Extract the (x, y) coordinate from the center of the cell holding the provided text.  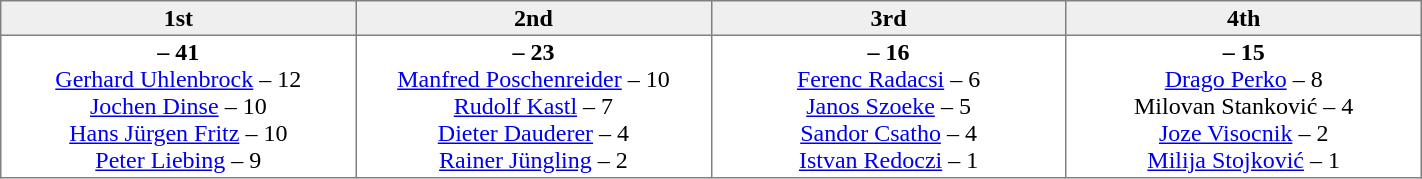
– 16Ferenc Radacsi – 6Janos Szoeke – 5Sandor Csatho – 4Istvan Redoczi – 1 (888, 106)
2nd (534, 18)
– 15Drago Perko – 8Milovan Stanković – 4Joze Visocnik – 2Milija Stojković – 1 (1244, 106)
3rd (888, 18)
– 23Manfred Poschenreider – 10Rudolf Kastl – 7Dieter Dauderer – 4Rainer Jüngling – 2 (534, 106)
1st (178, 18)
– 41Gerhard Uhlenbrock – 12Jochen Dinse – 10Hans Jürgen Fritz – 10Peter Liebing – 9 (178, 106)
4th (1244, 18)
